Pinpoint the cell where the given text exists, returning its (X, Y) midpoint coordinate. 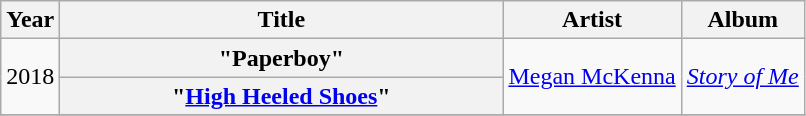
Artist (592, 20)
Megan McKenna (592, 77)
"Paperboy" (282, 58)
Album (742, 20)
"High Heeled Shoes" (282, 96)
Title (282, 20)
Year (30, 20)
Story of Me (742, 77)
2018 (30, 77)
